Locate the cell with the specified text and output its (X, Y) center coordinate. 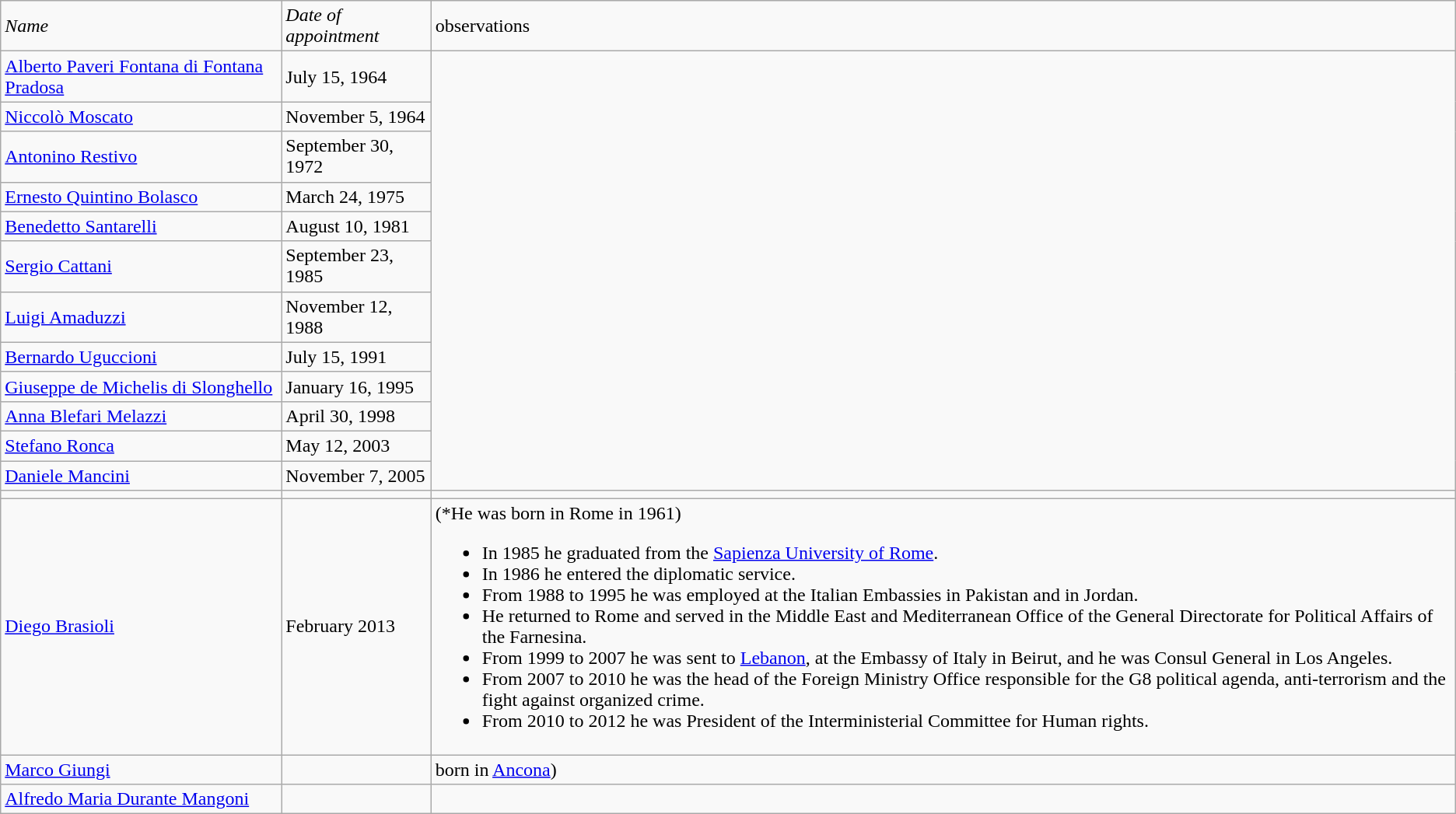
July 15, 1991 (356, 357)
Alfredo Maria Durante Mangoni (142, 799)
May 12, 2003 (356, 445)
Benedetto Santarelli (142, 226)
Giuseppe de Michelis di Slonghello (142, 386)
November 5, 1964 (356, 117)
Diego Brasioli (142, 627)
Bernardo Uguccioni (142, 357)
July 15, 1964 (356, 76)
Luigi Amaduzzi (142, 317)
November 12, 1988 (356, 317)
September 30, 1972 (356, 157)
Alberto Paveri Fontana di Fontana Pradosa (142, 76)
August 10, 1981 (356, 226)
February 2013 (356, 627)
Anna Blefari Melazzi (142, 416)
September 23, 1985 (356, 266)
January 16, 1995 (356, 386)
observations (943, 26)
March 24, 1975 (356, 197)
April 30, 1998 (356, 416)
Ernesto Quintino Bolasco (142, 197)
Name (142, 26)
Niccolò Moscato (142, 117)
Sergio Cattani (142, 266)
Date of appointment (356, 26)
Stefano Ronca (142, 445)
Antonino Restivo (142, 157)
born in Ancona) (943, 770)
Marco Giungi (142, 770)
November 7, 2005 (356, 475)
Daniele Mancini (142, 475)
